For the text-containing cell, return its midpoint in [x, y] coordinate format. 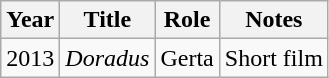
Year [30, 20]
Notes [274, 20]
Title [108, 20]
Doradus [108, 58]
Short film [274, 58]
Role [187, 20]
Gerta [187, 58]
2013 [30, 58]
